Find where the given text appears and provide that cell's center as [x, y] coordinate. 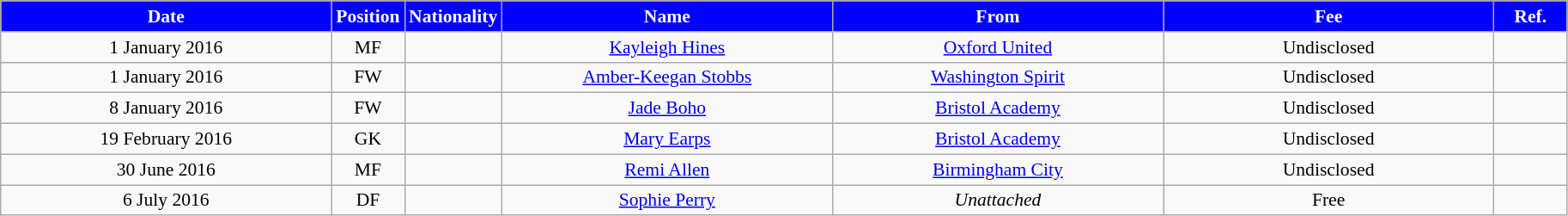
8 January 2016 [167, 108]
Washington Spirit [998, 77]
Mary Earps [666, 139]
Amber-Keegan Stobbs [666, 77]
Birmingham City [998, 170]
Name [666, 16]
Kayleigh Hines [666, 47]
Jade Boho [666, 108]
6 July 2016 [167, 201]
DF [368, 201]
Free [1329, 201]
From [998, 16]
19 February 2016 [167, 139]
30 June 2016 [167, 170]
Ref. [1530, 16]
Date [167, 16]
GK [368, 139]
Fee [1329, 16]
Position [368, 16]
Nationality [453, 16]
Unattached [998, 201]
Sophie Perry [666, 201]
Oxford United [998, 47]
Remi Allen [666, 170]
